Output the (x, y) coordinate of the center of the cell containing the given text.  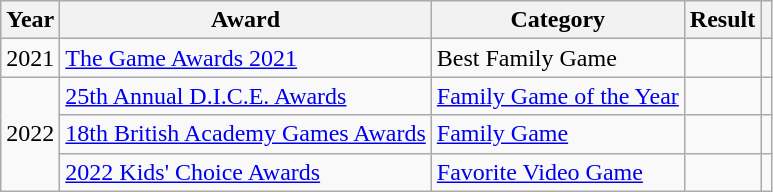
Result (722, 20)
2022 Kids' Choice Awards (246, 172)
25th Annual D.I.C.E. Awards (246, 96)
2022 (30, 134)
2021 (30, 58)
Best Family Game (558, 58)
Award (246, 20)
Family Game (558, 134)
18th British Academy Games Awards (246, 134)
Year (30, 20)
Category (558, 20)
Family Game of the Year (558, 96)
The Game Awards 2021 (246, 58)
Favorite Video Game (558, 172)
